Output the (x, y) coordinate of the center of the cell containing the given text.  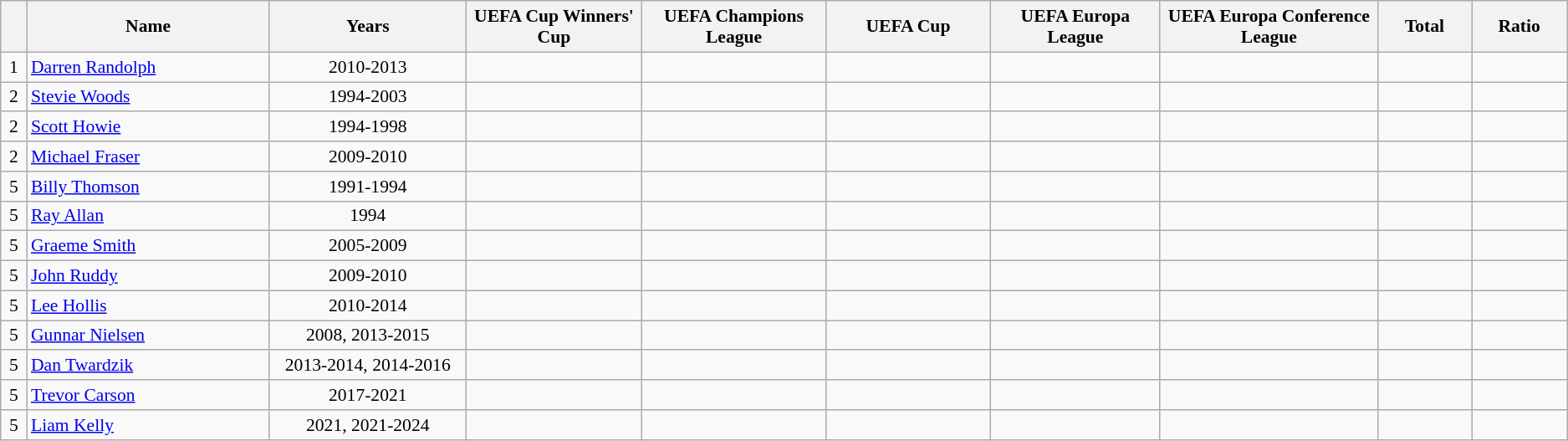
2008, 2013-2015 (368, 336)
Ratio (1519, 27)
Gunnar Nielsen (148, 336)
UEFA Cup (908, 27)
1994-1998 (368, 127)
2021, 2021-2024 (368, 425)
Darren Randolph (148, 67)
Ray Allan (148, 216)
1991-1994 (368, 187)
1 (13, 67)
2013-2014, 2014-2016 (368, 366)
Total (1424, 27)
2005-2009 (368, 246)
UEFA Champions League (734, 27)
1994 (368, 216)
Trevor Carson (148, 395)
2017-2021 (368, 395)
2010-2013 (368, 67)
Lee Hollis (148, 305)
Scott Howie (148, 127)
Liam Kelly (148, 425)
Name (148, 27)
Dan Twardzik (148, 366)
1994-2003 (368, 97)
Graeme Smith (148, 246)
2010-2014 (368, 305)
UEFA Cup Winners' Cup (554, 27)
UEFA Europa Conference League (1269, 27)
UEFA Europa League (1075, 27)
Stevie Woods (148, 97)
Years (368, 27)
John Ruddy (148, 276)
Billy Thomson (148, 187)
Michael Fraser (148, 156)
